Identify which cell holds the provided text, then report its [X, Y] central coordinate. 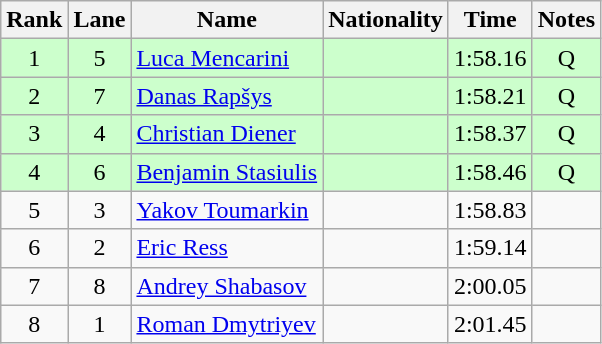
1:58.46 [490, 172]
1:58.37 [490, 134]
1:59.14 [490, 248]
Roman Dmytriyev [227, 324]
Danas Rapšys [227, 96]
Time [490, 20]
Christian Diener [227, 134]
2:01.45 [490, 324]
1:58.16 [490, 58]
1:58.21 [490, 96]
Luca Mencarini [227, 58]
1:58.83 [490, 210]
Andrey Shabasov [227, 286]
Lane [100, 20]
Name [227, 20]
Notes [566, 20]
Eric Ress [227, 248]
2:00.05 [490, 286]
Rank [34, 20]
Yakov Toumarkin [227, 210]
Nationality [386, 20]
Benjamin Stasiulis [227, 172]
